Provide the [x, y] coordinate of the cell's center where the given text is located.  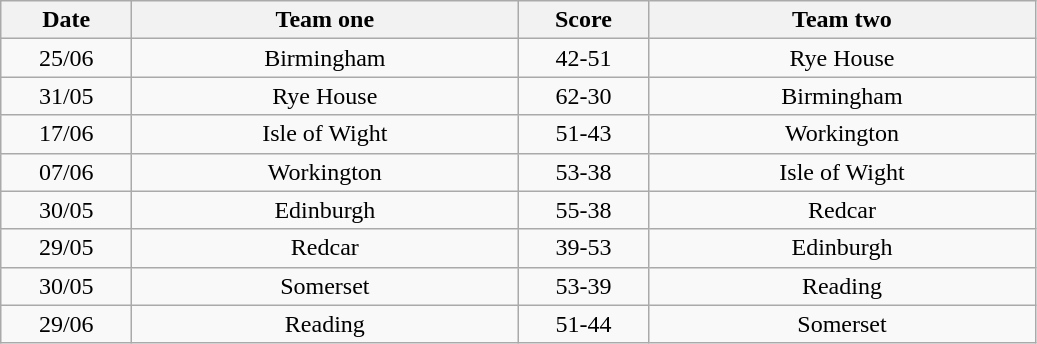
39-53 [584, 248]
51-43 [584, 134]
Date [66, 20]
53-39 [584, 286]
31/05 [66, 96]
51-44 [584, 324]
Team one [325, 20]
29/05 [66, 248]
07/06 [66, 172]
29/06 [66, 324]
42-51 [584, 58]
62-30 [584, 96]
55-38 [584, 210]
17/06 [66, 134]
Score [584, 20]
53-38 [584, 172]
25/06 [66, 58]
Team two [842, 20]
